From the cell containing the given text, extract its center point as [x, y] coordinate. 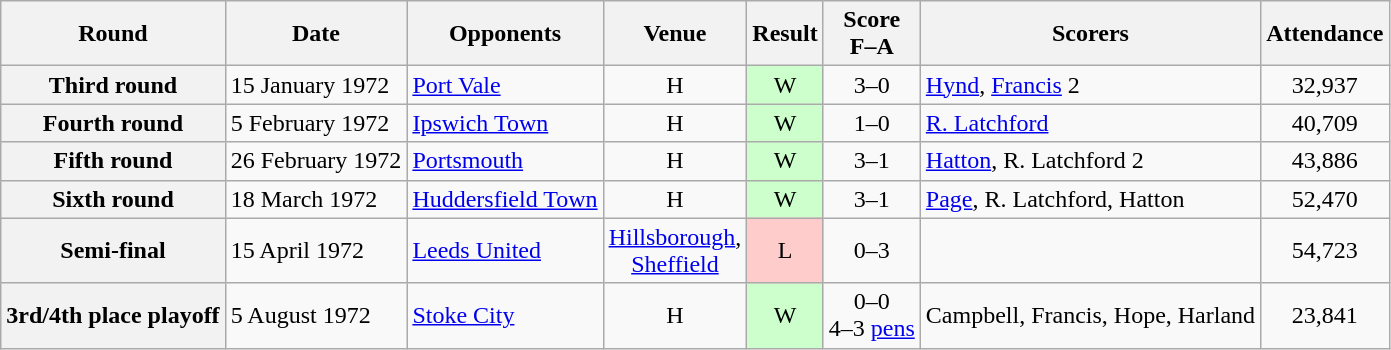
26 February 1972 [316, 161]
Page, R. Latchford, Hatton [1090, 199]
Port Vale [505, 85]
Hynd, Francis 2 [1090, 85]
54,723 [1325, 250]
Opponents [505, 34]
40,709 [1325, 123]
1–0 [872, 123]
Date [316, 34]
Hillsborough,Sheffield [675, 250]
Scorers [1090, 34]
Hatton, R. Latchford 2 [1090, 161]
Result [785, 34]
Sixth round [113, 199]
Huddersfield Town [505, 199]
3rd/4th place playoff [113, 316]
Semi-final [113, 250]
Fourth round [113, 123]
3–0 [872, 85]
Third round [113, 85]
52,470 [1325, 199]
Round [113, 34]
Attendance [1325, 34]
Fifth round [113, 161]
23,841 [1325, 316]
Venue [675, 34]
18 March 1972 [316, 199]
Leeds United [505, 250]
0–04–3 pens [872, 316]
L [785, 250]
ScoreF–A [872, 34]
R. Latchford [1090, 123]
Campbell, Francis, Hope, Harland [1090, 316]
15 January 1972 [316, 85]
Ipswich Town [505, 123]
Stoke City [505, 316]
15 April 1972 [316, 250]
5 February 1972 [316, 123]
0–3 [872, 250]
5 August 1972 [316, 316]
32,937 [1325, 85]
Portsmouth [505, 161]
43,886 [1325, 161]
